Search for the cell housing the specified text and yield its [X, Y] center coordinate. 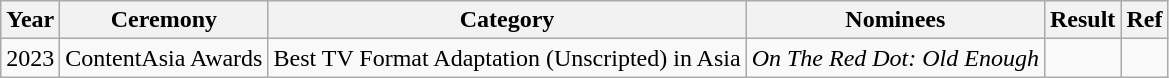
On The Red Dot: Old Enough [895, 58]
Best TV Format Adaptation (Unscripted) in Asia [507, 58]
Nominees [895, 20]
Year [30, 20]
ContentAsia Awards [164, 58]
2023 [30, 58]
Category [507, 20]
Ref [1144, 20]
Ceremony [164, 20]
Result [1082, 20]
